Capture the cell that displays the provided text and extract its (X, Y) central coordinate. 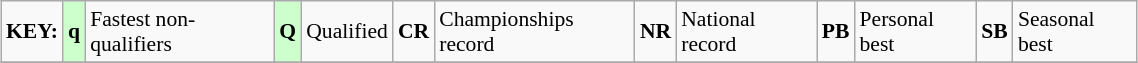
Championships record (534, 32)
Qualified (347, 32)
q (74, 32)
KEY: (32, 32)
Fastest non-qualifiers (180, 32)
Q (288, 32)
SB (994, 32)
CR (414, 32)
Personal best (916, 32)
NR (656, 32)
National record (746, 32)
PB (836, 32)
Seasonal best (1075, 32)
